Capture the cell that displays the provided text and extract its [x, y] central coordinate. 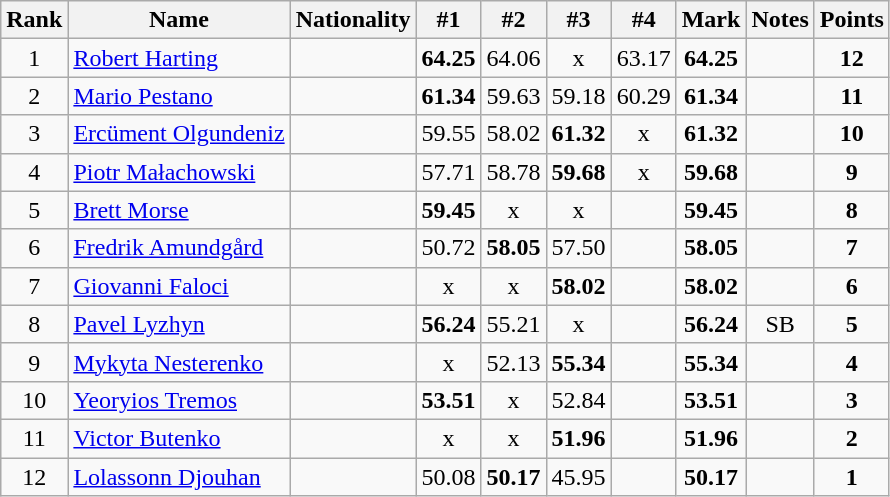
Robert Harting [179, 58]
52.84 [578, 400]
Notes [780, 20]
Victor Butenko [179, 438]
Pavel Lyzhyn [179, 324]
Points [852, 20]
59.63 [514, 96]
Mykyta Nesterenko [179, 362]
45.95 [578, 477]
63.17 [644, 58]
Lolassonn Djouhan [179, 477]
52.13 [514, 362]
Name [179, 20]
Brett Morse [179, 210]
64.06 [514, 58]
Giovanni Faloci [179, 286]
58.78 [514, 172]
Fredrik Amundgård [179, 248]
Piotr Małachowski [179, 172]
60.29 [644, 96]
Ercüment Olgundeniz [179, 134]
55.21 [514, 324]
50.72 [448, 248]
Mario Pestano [179, 96]
#3 [578, 20]
Mark [711, 20]
#1 [448, 20]
#4 [644, 20]
Rank [34, 20]
59.55 [448, 134]
#2 [514, 20]
Yeoryios Tremos [179, 400]
57.71 [448, 172]
59.18 [578, 96]
57.50 [578, 248]
Nationality [353, 20]
SB [780, 324]
50.08 [448, 477]
